Determine the [x, y] coordinate at the center of the cell enclosing the given text.  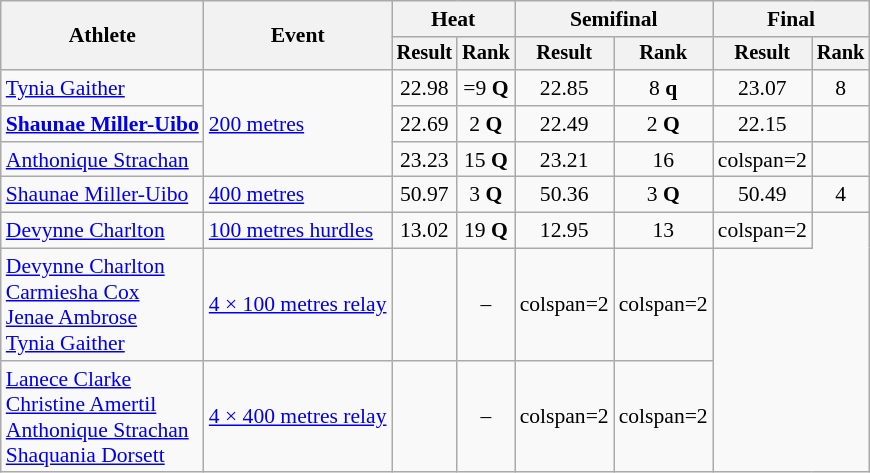
400 metres [298, 195]
22.49 [564, 124]
Devynne CharltonCarmiesha CoxJenae AmbroseTynia Gaither [102, 305]
Heat [454, 19]
16 [664, 160]
4 [841, 195]
22.15 [762, 124]
23.23 [425, 160]
Semifinal [614, 19]
Event [298, 36]
4 × 400 metres relay [298, 417]
Devynne Charlton [102, 231]
Anthonique Strachan [102, 160]
12.95 [564, 231]
Athlete [102, 36]
=9 Q [486, 88]
23.21 [564, 160]
22.85 [564, 88]
4 × 100 metres relay [298, 305]
13 [664, 231]
15 Q [486, 160]
8 q [664, 88]
22.98 [425, 88]
50.49 [762, 195]
Final [792, 19]
Tynia Gaither [102, 88]
Lanece ClarkeChristine AmertilAnthonique StrachanShaquania Dorsett [102, 417]
22.69 [425, 124]
50.36 [564, 195]
200 metres [298, 124]
100 metres hurdles [298, 231]
19 Q [486, 231]
50.97 [425, 195]
23.07 [762, 88]
13.02 [425, 231]
8 [841, 88]
